Provide the (X, Y) coordinate of the cell's center where the given text is located.  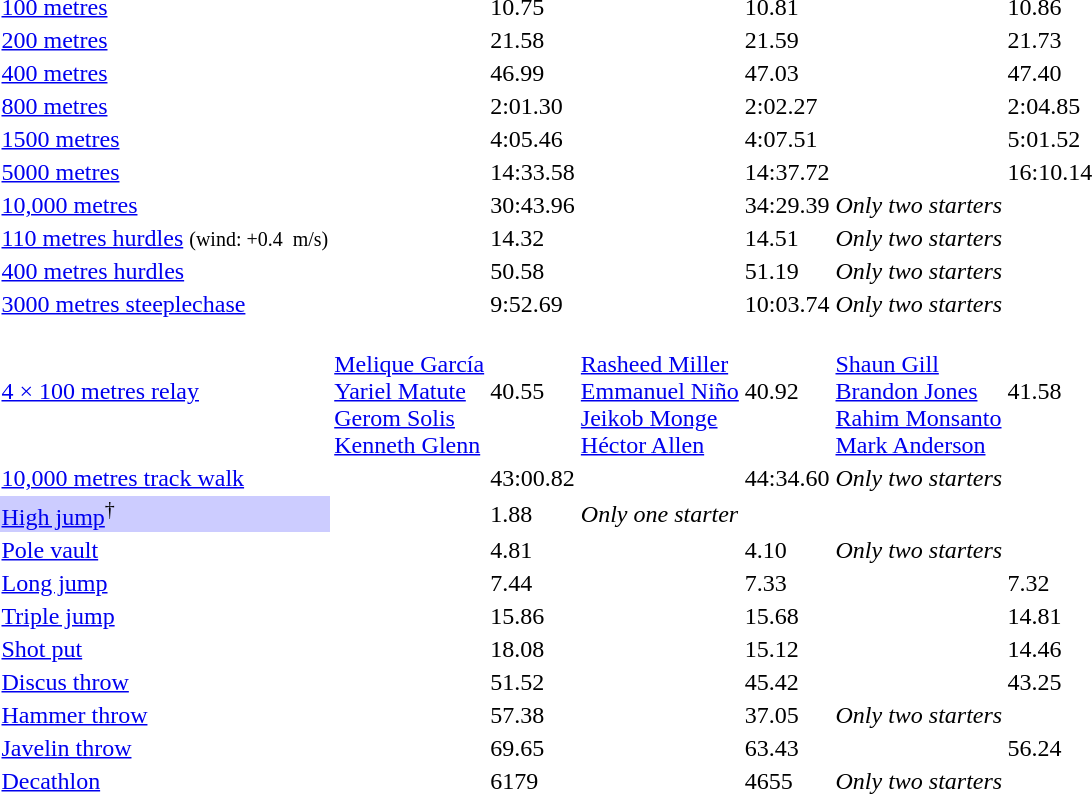
Shot put (165, 649)
37.05 (787, 715)
34:29.39 (787, 205)
44:34.60 (787, 478)
4.10 (787, 550)
7.33 (787, 583)
400 metres hurdles (165, 271)
2:02.27 (787, 106)
51.19 (787, 271)
57.38 (533, 715)
4.81 (533, 550)
15.12 (787, 649)
43:00.82 (533, 478)
14:37.72 (787, 172)
4:05.46 (533, 139)
51.52 (533, 682)
10:03.74 (787, 304)
15.68 (787, 616)
46.99 (533, 73)
Pole vault (165, 550)
2:01.30 (533, 106)
45.42 (787, 682)
800 metres (165, 106)
200 metres (165, 40)
Melique García Yariel Matute Gerom Solis Kenneth Glenn (410, 391)
40.55 (533, 391)
Javelin throw (165, 748)
Triple jump (165, 616)
3000 metres steeplechase (165, 304)
400 metres (165, 73)
63.43 (787, 748)
18.08 (533, 649)
Long jump (165, 583)
21.59 (787, 40)
7.44 (533, 583)
47.03 (787, 73)
30:43.96 (533, 205)
9:52.69 (533, 304)
Shaun Gill Brandon Jones Rahim Monsanto Mark Anderson (918, 391)
15.86 (533, 616)
21.58 (533, 40)
10,000 metres track walk (165, 478)
1.88 (533, 514)
5000 metres (165, 172)
Discus throw (165, 682)
14:33.58 (533, 172)
110 metres hurdles (wind: +0.4 m/s) (165, 238)
14.51 (787, 238)
1500 metres (165, 139)
4 × 100 metres relay (165, 391)
Hammer throw (165, 715)
50.58 (533, 271)
4:07.51 (787, 139)
69.65 (533, 748)
High jump† (165, 514)
10,000 metres (165, 205)
14.32 (533, 238)
Rasheed Miller Emmanuel Niño Jeikob Monge Héctor Allen (660, 391)
40.92 (787, 391)
